Find where the given text appears and provide that cell's center as [x, y] coordinate. 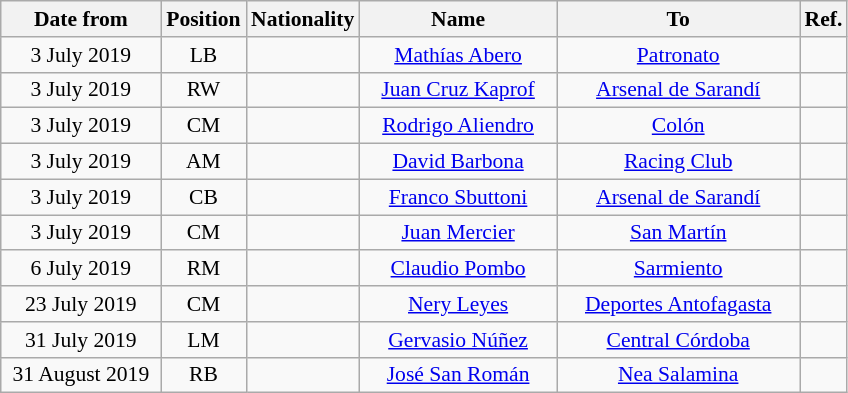
Central Córdoba [678, 340]
Mathías Abero [458, 55]
Juan Mercier [458, 233]
RM [204, 269]
31 July 2019 [81, 340]
LB [204, 55]
José San Román [458, 375]
Franco Sbuttoni [458, 197]
RW [204, 90]
Name [458, 19]
Deportes Antofagasta [678, 304]
Position [204, 19]
23 July 2019 [81, 304]
Ref. [824, 19]
Nea Salamina [678, 375]
Rodrigo Aliendro [458, 126]
Racing Club [678, 162]
31 August 2019 [81, 375]
Patronato [678, 55]
Nery Leyes [458, 304]
CB [204, 197]
LM [204, 340]
6 July 2019 [81, 269]
RB [204, 375]
Juan Cruz Kaprof [458, 90]
Nationality [302, 19]
David Barbona [458, 162]
Colón [678, 126]
AM [204, 162]
San Martín [678, 233]
Gervasio Núñez [458, 340]
Sarmiento [678, 269]
To [678, 19]
Date from [81, 19]
Claudio Pombo [458, 269]
